Scan for the cell matching the given text and deliver its (X, Y) coordinate at center. 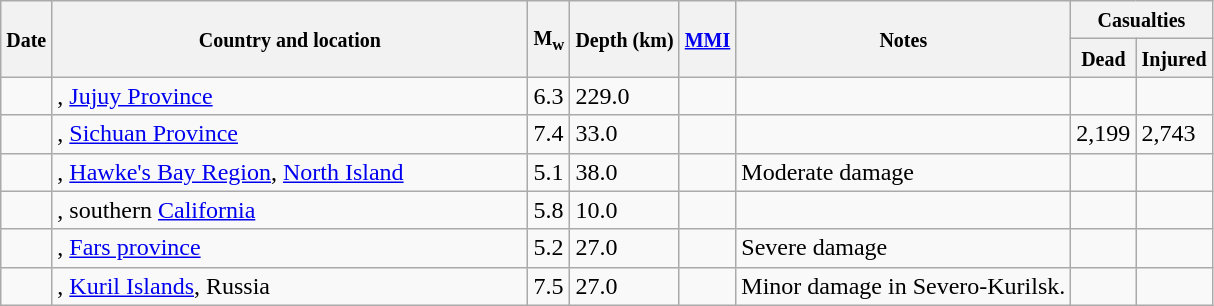
10.0 (624, 210)
Dead (1104, 58)
2,743 (1174, 134)
Country and location (290, 39)
, Fars province (290, 248)
Depth (km) (624, 39)
6.3 (549, 96)
7.4 (549, 134)
33.0 (624, 134)
Casualties (1142, 20)
5.8 (549, 210)
, Jujuy Province (290, 96)
229.0 (624, 96)
, Kuril Islands, Russia (290, 286)
Date (26, 39)
Notes (904, 39)
, southern California (290, 210)
, Sichuan Province (290, 134)
Injured (1174, 58)
5.1 (549, 172)
Severe damage (904, 248)
7.5 (549, 286)
MMI (708, 39)
2,199 (1104, 134)
, Hawke's Bay Region, North Island (290, 172)
5.2 (549, 248)
Minor damage in Severo-Kurilsk. (904, 286)
Moderate damage (904, 172)
38.0 (624, 172)
Mw (549, 39)
